Output the [X, Y] coordinate of the center of the cell containing the given text.  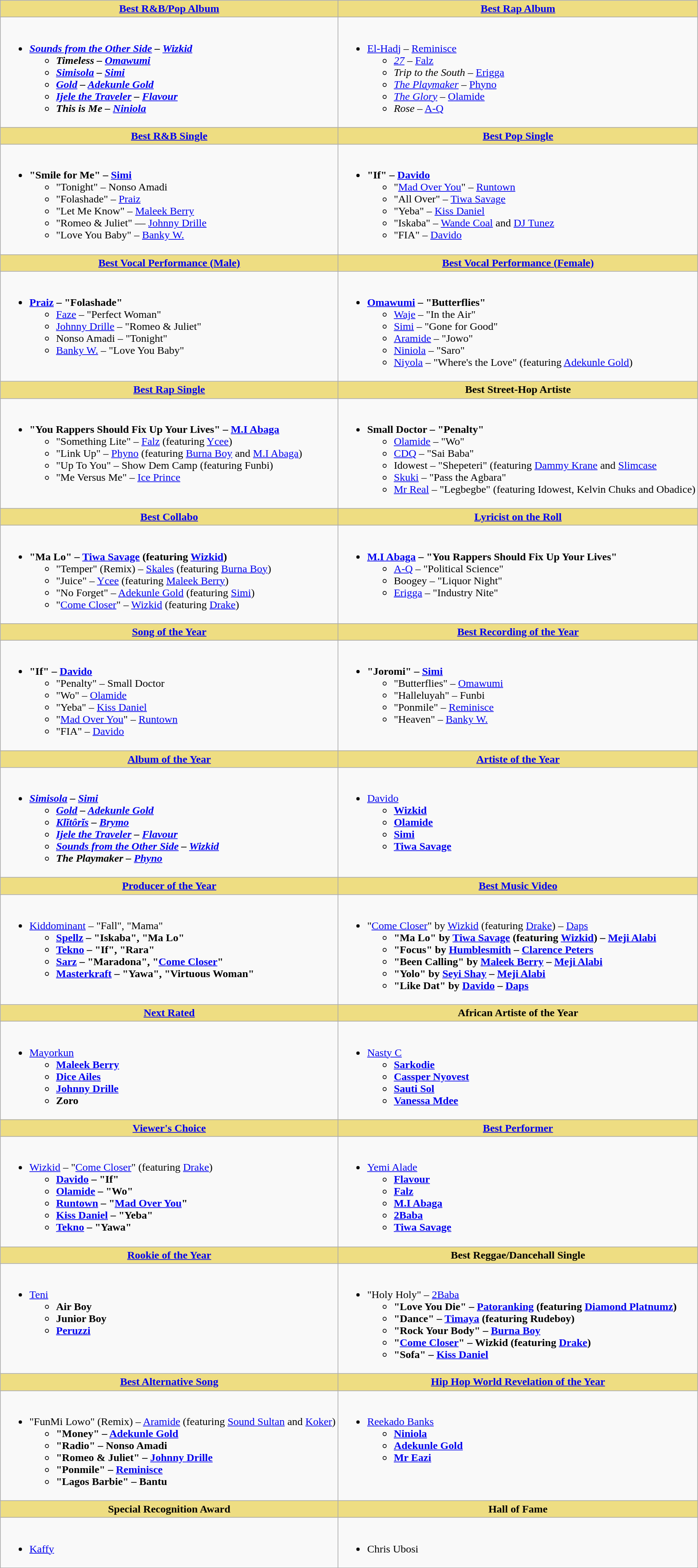
Reekado BanksNiniolaAdekunle GoldMr Eazi [518, 1445]
Best Recording of the Year [518, 632]
Song of the Year [170, 632]
Hall of Fame [518, 1509]
Special Recognition Award [170, 1509]
Lyricist on the Roll [518, 517]
Best Rap Single [170, 390]
"If" – Davido"Penalty" – Small Doctor"Wo" – Olamide"Yeba" – Kiss Daniel"Mad Over You" – Runtown"FIA" – Davido [170, 695]
Best Vocal Performance (Female) [518, 263]
Simisola – SimiGold – Adekunle GoldKlĭtôrĭs – BrymoIjele the Traveler – FlavourSounds from the Other Side – WizkidThe Playmaker – Phyno [170, 823]
Next Rated [170, 1013]
DavidoWizkidOlamideSimiTiwa Savage [518, 823]
Omawumi – "Butterflies"Waje – "In the Air"Simi – "Gone for Good"Aramide – "Jowo"Niniola – "Saro"Niyola – "Where's the Love" (featuring Adekunle Gold) [518, 326]
El-Hadj – Reminisce27 – FalzTrip to the South – EriggaThe Playmaker – PhynoThe Glory – OlamideRose – A-Q [518, 72]
MayorkunMaleek BerryDice AilesJohnny DrilleZoro [170, 1071]
TeniAir BoyJunior BoyPeruzzi [170, 1319]
Artiste of the Year [518, 759]
Best Rap Album [518, 9]
Nasty CSarkodieCassper NyovestSauti SolVanessa Mdee [518, 1071]
Wizkid – "Come Closer" (featuring Drake)Davido – "If"Olamide – "Wo"Runtown – "Mad Over You"Kiss Daniel – "Yeba"Tekno – "Yawa" [170, 1192]
Best Alternative Song [170, 1382]
Hip Hop World Revelation of the Year [518, 1382]
Best Vocal Performance (Male) [170, 263]
"If" – Davido"Mad Over You" – Runtown"All Over" – Tiwa Savage"Yeba" – Kiss Daniel"Iskaba" – Wande Coal and DJ Tunez"FIA" – Davido [518, 199]
Best R&B Single [170, 136]
Chris Ubosi [518, 1542]
African Artiste of the Year [518, 1013]
Best Street-Hop Artiste [518, 390]
Praiz – "Folashade"Faze – "Perfect Woman"Johnny Drille – "Romeo & Juliet"Nonso Amadi – "Tonight"Banky W. – "Love You Baby" [170, 326]
Sounds from the Other Side – WizkidTimeless – OmawumiSimisola – SimiGold – Adekunle GoldIjele the Traveler – FlavourThis is Me – Niniola [170, 72]
Rookie of the Year [170, 1255]
Best Pop Single [518, 136]
"Joromi" – Simi"Butterflies" – Omawumi"Halleluyah" – Funbi"Ponmile" – Reminisce"Heaven" – Banky W. [518, 695]
Yemi AladeFlavourFalzM.I Abaga2BabaTiwa Savage [518, 1192]
Best Collabo [170, 517]
Best Music Video [518, 886]
Kiddominant – "Fall", "Mama"Spellz – "Iskaba", "Ma Lo"Tekno – "If", "Rara"Sarz – "Maradona", "Come Closer"Masterkraft – "Yawa", "Virtuous Woman" [170, 950]
M.I Abaga – "You Rappers Should Fix Up Your Lives"A-Q – "Political Science"Boogey – "Liquor Night"Erigga – "Industry Nite" [518, 574]
Best Reggae/Dancehall Single [518, 1255]
Producer of the Year [170, 886]
Kaffy [170, 1542]
Best Performer [518, 1128]
Album of the Year [170, 759]
Viewer's Choice [170, 1128]
Best R&B/Pop Album [170, 9]
